Extract the [X, Y] coordinate from the center of the cell holding the provided text.  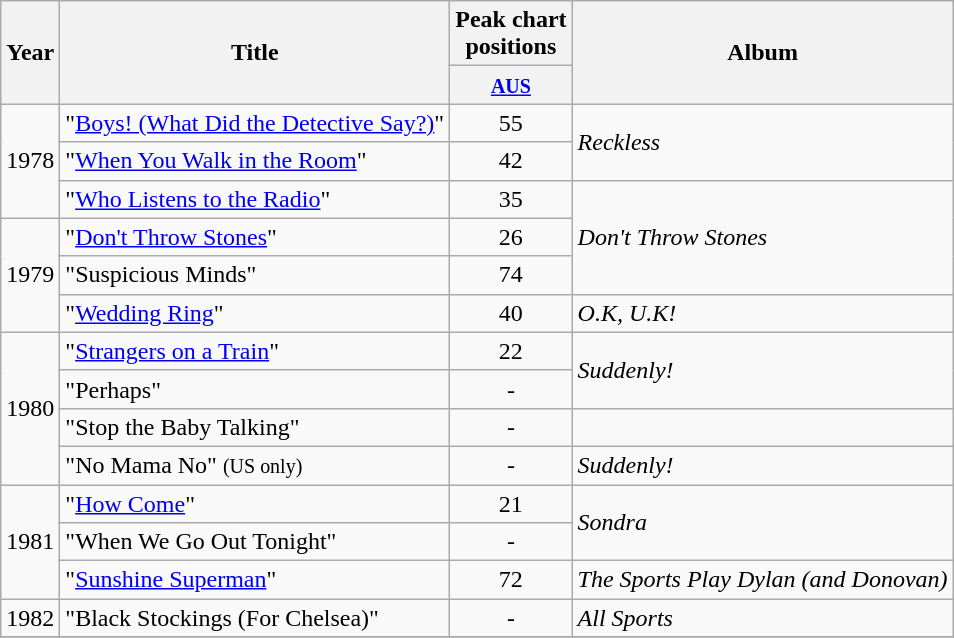
AUS [511, 85]
72 [511, 580]
"Sunshine Superman" [255, 580]
"Who Listens to the Radio" [255, 199]
1981 [30, 541]
"When We Go Out Tonight" [255, 542]
Don't Throw Stones [762, 237]
42 [511, 161]
Reckless [762, 142]
All Sports [762, 618]
"Wedding Ring" [255, 313]
"Don't Throw Stones" [255, 237]
22 [511, 351]
Peak chartpositions [511, 34]
"Black Stockings (For Chelsea)" [255, 618]
21 [511, 503]
"Stop the Baby Talking" [255, 427]
1978 [30, 161]
40 [511, 313]
55 [511, 123]
26 [511, 237]
1980 [30, 408]
Sondra [762, 522]
Title [255, 52]
1979 [30, 275]
"Suspicious Minds" [255, 275]
"When You Walk in the Room" [255, 161]
"How Come" [255, 503]
"Perhaps" [255, 389]
"Strangers on a Train" [255, 351]
74 [511, 275]
Album [762, 52]
O.K, U.K! [762, 313]
1982 [30, 618]
35 [511, 199]
"No Mama No" (US only) [255, 465]
"Boys! (What Did the Detective Say?)" [255, 123]
The Sports Play Dylan (and Donovan) [762, 580]
Year [30, 52]
